Return the [x, y] coordinate for the center point of the cell that contains the specified text.  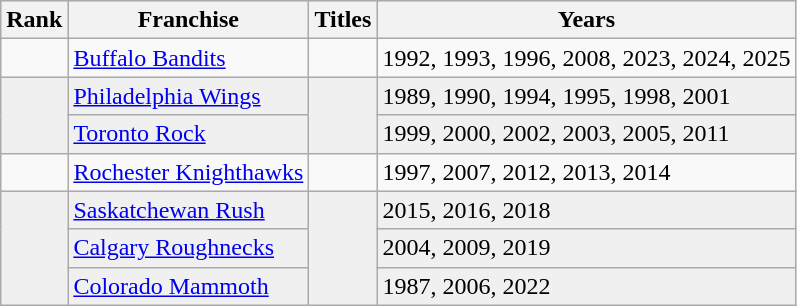
2015, 2016, 2018 [586, 210]
Rank [34, 20]
1992, 1993, 1996, 2008, 2023, 2024, 2025 [586, 58]
Rochester Knighthawks [188, 172]
2004, 2009, 2019 [586, 248]
Calgary Roughnecks [188, 248]
Philadelphia Wings [188, 96]
1987, 2006, 2022 [586, 286]
Years [586, 20]
1989, 1990, 1994, 1995, 1998, 2001 [586, 96]
Franchise [188, 20]
Saskatchewan Rush [188, 210]
Colorado Mammoth [188, 286]
1997, 2007, 2012, 2013, 2014 [586, 172]
1999, 2000, 2002, 2003, 2005, 2011 [586, 134]
Buffalo Bandits [188, 58]
Toronto Rock [188, 134]
Titles [343, 20]
